Identify which cell holds the provided text, then report its [X, Y] central coordinate. 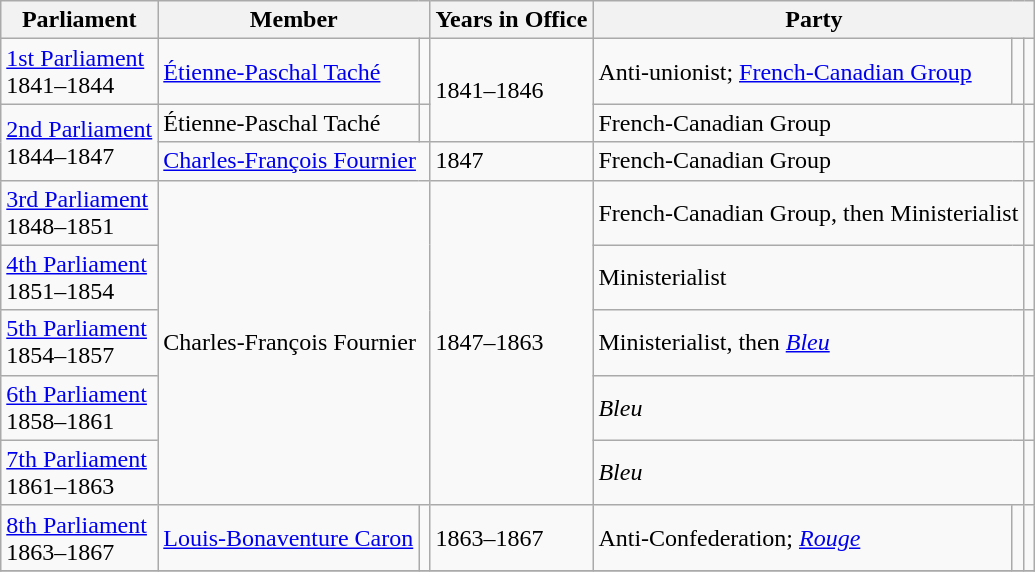
4th Parliament1851–1854 [80, 278]
1st Parliament1841–1844 [80, 72]
Louis-Bonaventure Caron [288, 538]
1847–1863 [512, 342]
1847 [512, 161]
Party [814, 20]
French-Canadian Group, then Ministerialist [808, 212]
8th Parliament1863–1867 [80, 538]
6th Parliament1858–1861 [80, 408]
Ministerialist, then Bleu [808, 342]
1841–1846 [512, 90]
Ministerialist [808, 278]
Years in Office [512, 20]
5th Parliament1854–1857 [80, 342]
Anti-unionist; French-Canadian Group [802, 72]
2nd Parliament1844–1847 [80, 142]
Anti-Confederation; Rouge [802, 538]
3rd Parliament1848–1851 [80, 212]
Parliament [80, 20]
1863–1867 [512, 538]
Member [294, 20]
7th Parliament1861–1863 [80, 472]
